Return [X, Y] of the center of cell containing provided text 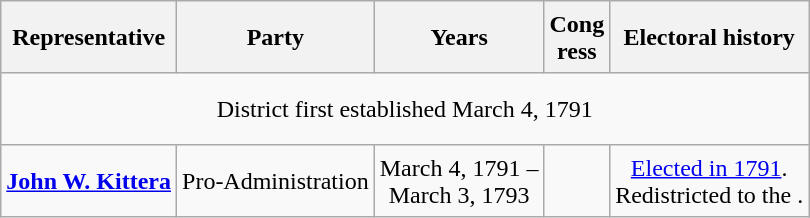
Elected in 1791.Redistricted to the . [710, 181]
Representative [89, 37]
Congress [577, 37]
Party [276, 37]
John W. Kittera [89, 181]
Years [459, 37]
District first established March 4, 1791 [405, 109]
Electoral history [710, 37]
Pro-Administration [276, 181]
March 4, 1791 –March 3, 1793 [459, 181]
